For the text-containing cell, return its midpoint in (X, Y) coordinate format. 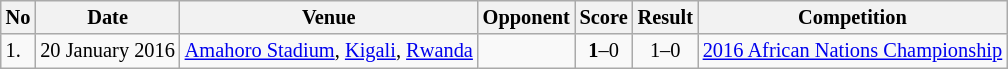
20 January 2016 (107, 51)
Date (107, 17)
Amahoro Stadium, Kigali, Rwanda (329, 51)
No (18, 17)
Result (666, 17)
Opponent (526, 17)
2016 African Nations Championship (852, 51)
Competition (852, 17)
Venue (329, 17)
1. (18, 51)
Score (604, 17)
